Return the [X, Y] coordinate for the center point of the cell that contains the specified text.  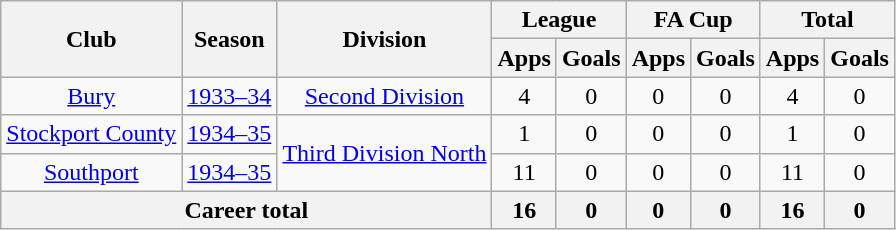
Third Division North [384, 153]
Season [230, 39]
1933–34 [230, 96]
League [559, 20]
Club [92, 39]
FA Cup [693, 20]
Total [827, 20]
Bury [92, 96]
Division [384, 39]
Stockport County [92, 134]
Southport [92, 172]
Second Division [384, 96]
Career total [246, 210]
